Return the (x, y) coordinate for the center point of the cell that contains the specified text.  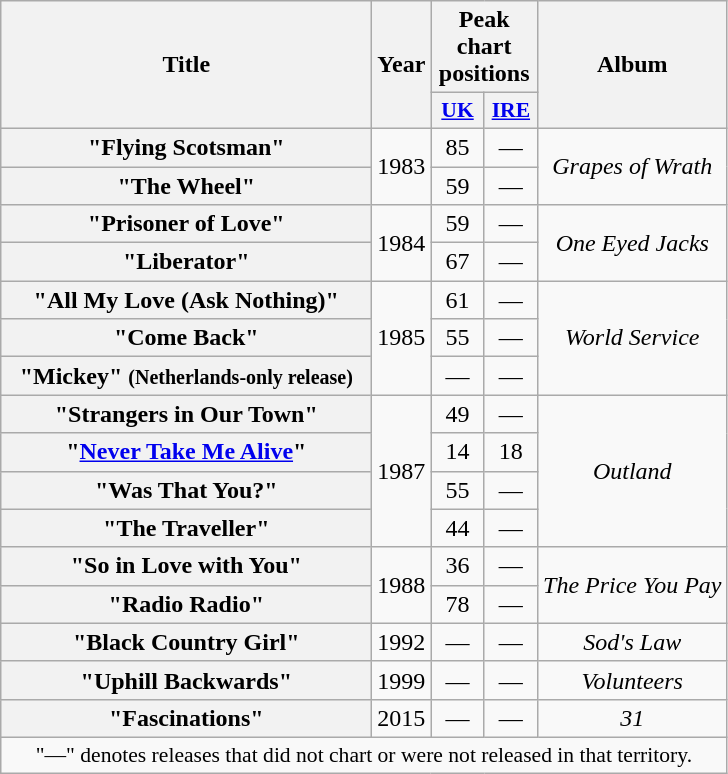
"Black Country Girl" (186, 642)
"All My Love (Ask Nothing)" (186, 300)
The Price You Pay (632, 585)
1999 (402, 680)
Year (402, 65)
"Flying Scotsman" (186, 147)
2015 (402, 718)
1988 (402, 585)
Peak chart positions (484, 47)
"Was That You?" (186, 490)
Album (632, 65)
49 (458, 414)
"Prisoner of Love" (186, 224)
"Mickey" (Netherlands-only release) (186, 376)
Grapes of Wrath (632, 166)
"—" denotes releases that did not chart or were not released in that territory. (364, 755)
1985 (402, 338)
Outland (632, 471)
"Strangers in Our Town" (186, 414)
85 (458, 147)
"Liberator" (186, 262)
Sod's Law (632, 642)
1992 (402, 642)
31 (632, 718)
61 (458, 300)
"The Traveller" (186, 528)
78 (458, 604)
IRE (510, 111)
UK (458, 111)
"So in Love with You" (186, 566)
14 (458, 452)
67 (458, 262)
"Radio Radio" (186, 604)
1983 (402, 166)
"Uphill Backwards" (186, 680)
36 (458, 566)
44 (458, 528)
World Service (632, 338)
Title (186, 65)
One Eyed Jacks (632, 243)
1984 (402, 243)
Volunteers (632, 680)
1987 (402, 471)
"Come Back" (186, 338)
"Never Take Me Alive" (186, 452)
"Fascinations" (186, 718)
18 (510, 452)
"The Wheel" (186, 185)
